For the text-containing cell, return its midpoint in (X, Y) coordinate format. 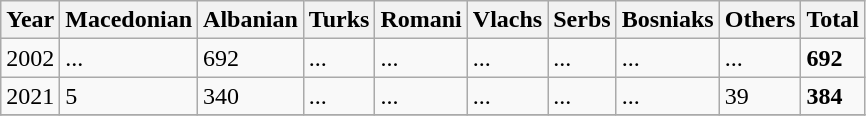
Macedonian (129, 20)
384 (833, 96)
Romani (421, 20)
340 (251, 96)
Total (833, 20)
2021 (30, 96)
2002 (30, 58)
Bosniaks (668, 20)
Turks (339, 20)
Albanian (251, 20)
Year (30, 20)
Serbs (582, 20)
39 (760, 96)
5 (129, 96)
Vlachs (507, 20)
Others (760, 20)
